Provide the (x, y) coordinate of the cell's center where the given text is located.  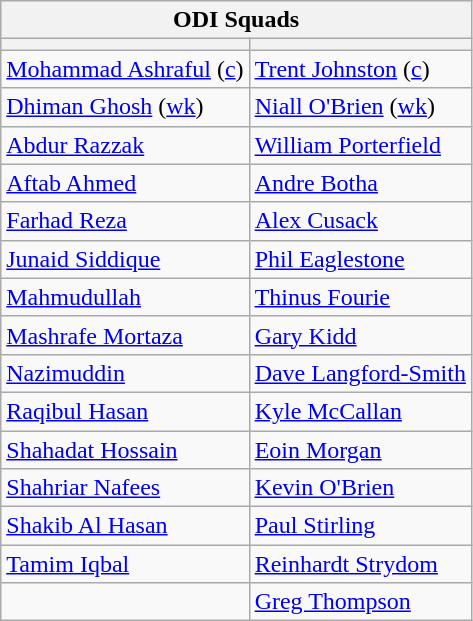
Kyle McCallan (360, 411)
Kevin O'Brien (360, 488)
Mahmudullah (125, 297)
Alex Cusack (360, 221)
Raqibul Hasan (125, 411)
Tamim Iqbal (125, 564)
Thinus Fourie (360, 297)
Mashrafe Mortaza (125, 335)
Mohammad Ashraful (c) (125, 69)
Greg Thompson (360, 602)
Junaid Siddique (125, 259)
Aftab Ahmed (125, 183)
William Porterfield (360, 145)
Farhad Reza (125, 221)
Trent Johnston (c) (360, 69)
Shahadat Hossain (125, 449)
Phil Eaglestone (360, 259)
Gary Kidd (360, 335)
Paul Stirling (360, 526)
Niall O'Brien (wk) (360, 107)
Shahriar Nafees (125, 488)
ODI Squads (236, 20)
Eoin Morgan (360, 449)
Shakib Al Hasan (125, 526)
Dhiman Ghosh (wk) (125, 107)
Andre Botha (360, 183)
Abdur Razzak (125, 145)
Reinhardt Strydom (360, 564)
Dave Langford-Smith (360, 373)
Nazimuddin (125, 373)
